Return [x, y] of the center of cell containing provided text 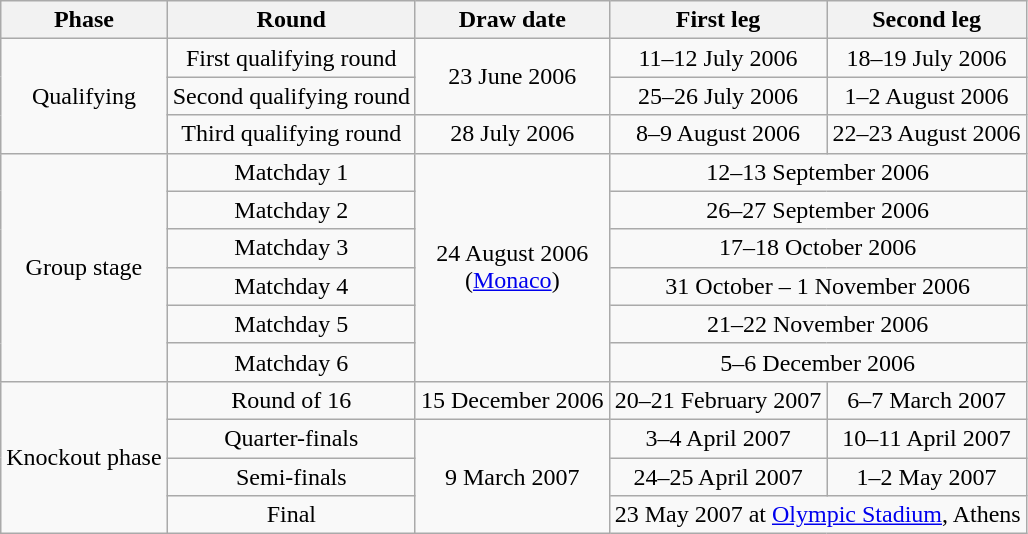
21–22 November 2006 [818, 324]
18–19 July 2006 [926, 58]
1–2 May 2007 [926, 477]
28 July 2006 [512, 134]
24 August 2006(Monaco) [512, 267]
23 May 2007 at Olympic Stadium, Athens [818, 515]
Phase [84, 20]
Round of 16 [291, 400]
23 June 2006 [512, 77]
Semi-finals [291, 477]
Draw date [512, 20]
Round [291, 20]
Group stage [84, 267]
6–7 March 2007 [926, 400]
11–12 July 2006 [718, 58]
Third qualifying round [291, 134]
15 December 2006 [512, 400]
24–25 April 2007 [718, 477]
Final [291, 515]
Second qualifying round [291, 96]
5–6 December 2006 [818, 362]
Quarter-finals [291, 438]
Matchday 6 [291, 362]
Matchday 5 [291, 324]
22–23 August 2006 [926, 134]
Matchday 4 [291, 286]
12–13 September 2006 [818, 172]
Matchday 1 [291, 172]
10–11 April 2007 [926, 438]
17–18 October 2006 [818, 248]
Knockout phase [84, 457]
20–21 February 2007 [718, 400]
1–2 August 2006 [926, 96]
25–26 July 2006 [718, 96]
Second leg [926, 20]
3–4 April 2007 [718, 438]
Matchday 2 [291, 210]
26–27 September 2006 [818, 210]
First leg [718, 20]
31 October – 1 November 2006 [818, 286]
Qualifying [84, 96]
9 March 2007 [512, 476]
8–9 August 2006 [718, 134]
First qualifying round [291, 58]
Matchday 3 [291, 248]
